Return [x, y] of the center of cell containing provided text 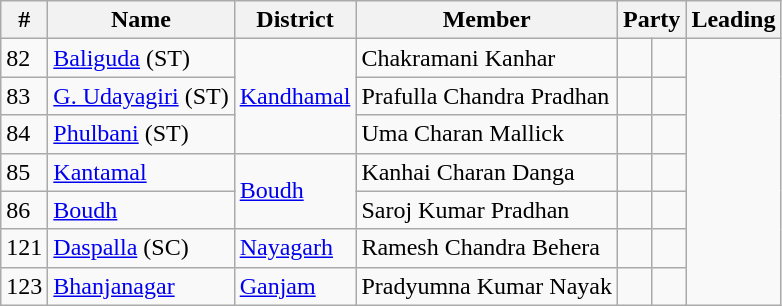
Chakramani Kanhar [487, 58]
82 [24, 58]
Nayagarh [295, 248]
Leading [734, 20]
Ramesh Chandra Behera [487, 248]
# [24, 20]
123 [24, 286]
Name [141, 20]
121 [24, 248]
86 [24, 210]
Bhanjanagar [141, 286]
Phulbani (ST) [141, 134]
Uma Charan Mallick [487, 134]
Member [487, 20]
84 [24, 134]
83 [24, 96]
G. Udayagiri (ST) [141, 96]
85 [24, 172]
Kantamal [141, 172]
Kandhamal [295, 96]
Saroj Kumar Pradhan [487, 210]
Daspalla (SC) [141, 248]
Party [652, 20]
District [295, 20]
Pradyumna Kumar Nayak [487, 286]
Kanhai Charan Danga [487, 172]
Ganjam [295, 286]
Prafulla Chandra Pradhan [487, 96]
Baliguda (ST) [141, 58]
